Identify which cell holds the provided text, then report its [x, y] central coordinate. 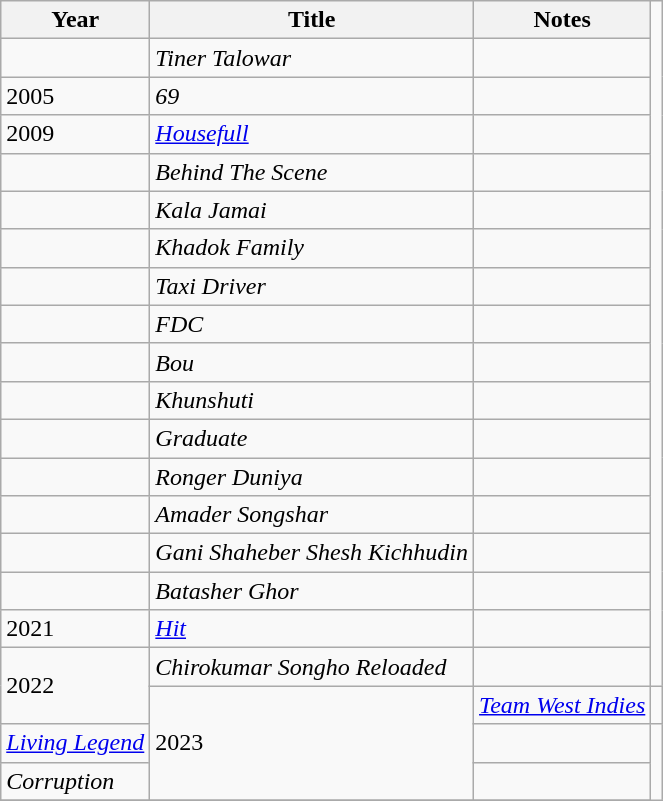
Ronger Duniya [312, 477]
Team West Indies [562, 705]
Khadok Family [312, 248]
Hit [312, 629]
69 [312, 96]
FDC [312, 324]
Khunshuti [312, 400]
2023 [312, 743]
Year [76, 20]
Taxi Driver [312, 286]
Gani Shaheber Shesh Kichhudin [312, 553]
Amader Songshar [312, 515]
Living Legend [76, 743]
2022 [76, 686]
Graduate [312, 438]
2009 [76, 134]
Notes [562, 20]
Tiner Talowar [312, 58]
Bou [312, 362]
Batasher Ghor [312, 591]
Title [312, 20]
Kala Jamai [312, 210]
Corruption [76, 781]
2021 [76, 629]
Housefull [312, 134]
Behind The Scene [312, 172]
Chirokumar Songho Reloaded [312, 667]
2005 [76, 96]
